Find where the given text appears and provide that cell's center as [X, Y] coordinate. 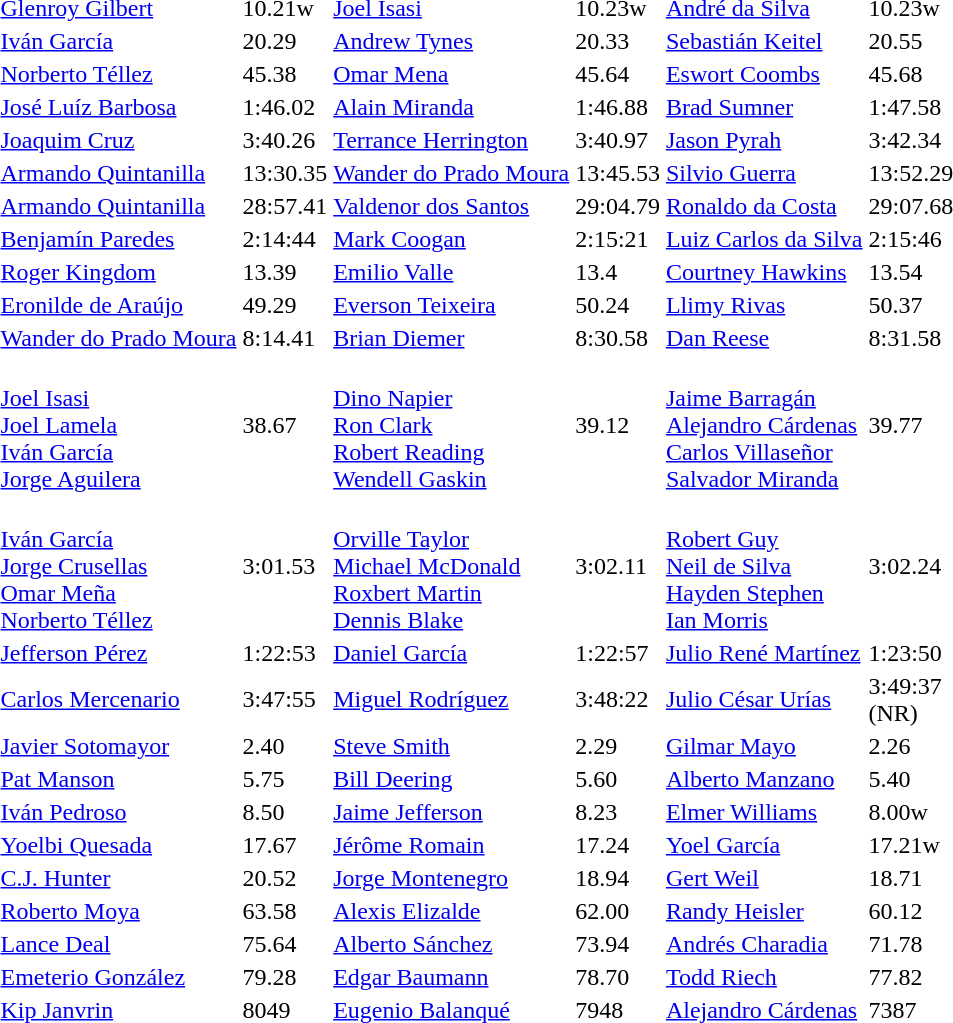
3:48:22 [618, 700]
Gert Weil [764, 878]
5.75 [285, 779]
20.52 [285, 878]
62.00 [618, 911]
73.94 [618, 944]
18.94 [618, 878]
13.4 [618, 272]
3:47:55 [285, 700]
13.39 [285, 272]
Silvio Guerra [764, 173]
79.28 [285, 977]
Gilmar Mayo [764, 746]
8.23 [618, 812]
50.24 [618, 305]
Ronaldo da Costa [764, 206]
Jérôme Romain [452, 845]
38.67 [285, 425]
Emilio Valle [452, 272]
Julio César Urías [764, 700]
Steve Smith [452, 746]
3:02.11 [618, 566]
Sebastián Keitel [764, 41]
Mark Coogan [452, 239]
Daniel García [452, 653]
Everson Teixeira [452, 305]
Brad Sumner [764, 107]
Bill Deering [452, 779]
Julio René Martínez [764, 653]
Terrance Herrington [452, 140]
Yoel García [764, 845]
29:04.79 [618, 206]
Alberto Sánchez [452, 944]
Luiz Carlos da Silva [764, 239]
Alberto Manzano [764, 779]
Miguel Rodríguez [452, 700]
Dino NapierRon ClarkRobert ReadingWendell Gaskin [452, 425]
20.33 [618, 41]
Alexis Elizalde [452, 911]
45.64 [618, 74]
39.12 [618, 425]
5.60 [618, 779]
Randy Heisler [764, 911]
8:30.58 [618, 338]
8:14.41 [285, 338]
Courtney Hawkins [764, 272]
Llimy Rivas [764, 305]
78.70 [618, 977]
45.38 [285, 74]
Edgar Baumann [452, 977]
75.64 [285, 944]
28:57.41 [285, 206]
Jaime Jefferson [452, 812]
1:46.02 [285, 107]
2:15:21 [618, 239]
Omar Mena [452, 74]
Andrew Tynes [452, 41]
Jason Pyrah [764, 140]
Todd Riech [764, 977]
Wander do Prado Moura [452, 173]
Robert GuyNeil de SilvaHayden StephenIan Morris [764, 566]
Jorge Montenegro [452, 878]
8.50 [285, 812]
1:22:57 [618, 653]
2.40 [285, 746]
Jaime BarragánAlejandro CárdenasCarlos VillaseñorSalvador Miranda [764, 425]
Brian Diemer [452, 338]
2:14:44 [285, 239]
3:01.53 [285, 566]
Orville TaylorMichael McDonaldRoxbert MartinDennis Blake [452, 566]
63.58 [285, 911]
Dan Reese [764, 338]
1:46.88 [618, 107]
Andrés Charadia [764, 944]
13:30.35 [285, 173]
Eswort Coombs [764, 74]
Elmer Williams [764, 812]
3:40.97 [618, 140]
1:22:53 [285, 653]
49.29 [285, 305]
Alain Miranda [452, 107]
2.29 [618, 746]
17.67 [285, 845]
20.29 [285, 41]
17.24 [618, 845]
13:45.53 [618, 173]
Valdenor dos Santos [452, 206]
3:40.26 [285, 140]
